Return the [x, y] coordinate for the center point of the cell that contains the specified text.  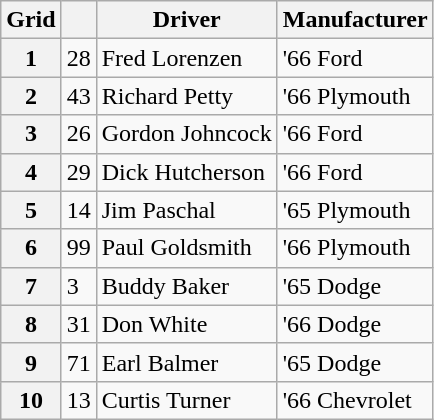
2 [31, 96]
28 [78, 58]
1 [31, 58]
71 [78, 362]
Grid [31, 20]
99 [78, 248]
14 [78, 210]
Earl Balmer [186, 362]
8 [31, 324]
Driver [186, 20]
7 [31, 286]
29 [78, 172]
4 [31, 172]
Fred Lorenzen [186, 58]
'65 Plymouth [355, 210]
'66 Dodge [355, 324]
43 [78, 96]
9 [31, 362]
31 [78, 324]
Curtis Turner [186, 400]
Dick Hutcherson [186, 172]
26 [78, 134]
Richard Petty [186, 96]
10 [31, 400]
Paul Goldsmith [186, 248]
'66 Chevrolet [355, 400]
6 [31, 248]
13 [78, 400]
Jim Paschal [186, 210]
Buddy Baker [186, 286]
Don White [186, 324]
5 [31, 210]
Gordon Johncock [186, 134]
Manufacturer [355, 20]
